Pinpoint the cell where the given text exists, returning its (x, y) midpoint coordinate. 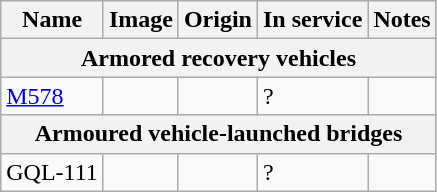
Armored recovery vehicles (219, 58)
Name (52, 20)
Notes (402, 20)
In service (312, 20)
Armoured vehicle-launched bridges (219, 134)
Origin (218, 20)
M578 (52, 96)
Image (140, 20)
GQL-111 (52, 172)
